Scan for the cell matching the given text and deliver its [X, Y] coordinate at center. 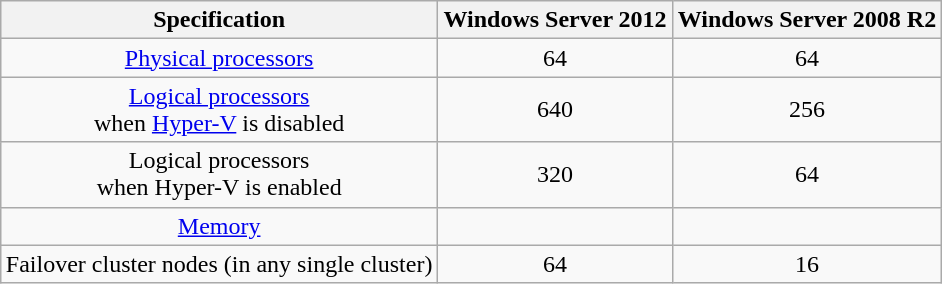
256 [807, 110]
320 [555, 174]
Failover cluster nodes (in any single cluster) [219, 264]
Windows Server 2012 [555, 20]
Windows Server 2008 R2 [807, 20]
16 [807, 264]
Logical processorswhen Hyper-V is enabled [219, 174]
Physical processors [219, 58]
Logical processorswhen Hyper-V is disabled [219, 110]
Memory [219, 226]
Specification [219, 20]
640 [555, 110]
